Locate the cell with the specified text and output its (x, y) center coordinate. 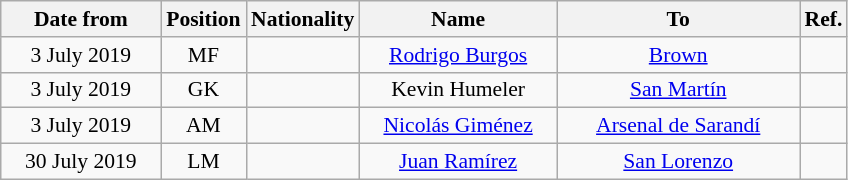
LM (204, 162)
San Martín (678, 90)
Position (204, 19)
Nationality (302, 19)
Arsenal de Sarandí (678, 126)
Juan Ramírez (458, 162)
Rodrigo Burgos (458, 55)
30 July 2019 (81, 162)
To (678, 19)
Ref. (824, 19)
San Lorenzo (678, 162)
MF (204, 55)
Name (458, 19)
Date from (81, 19)
Brown (678, 55)
Nicolás Giménez (458, 126)
GK (204, 90)
Kevin Humeler (458, 90)
AM (204, 126)
